Determine the (X, Y) coordinate at the center of the cell enclosing the given text.  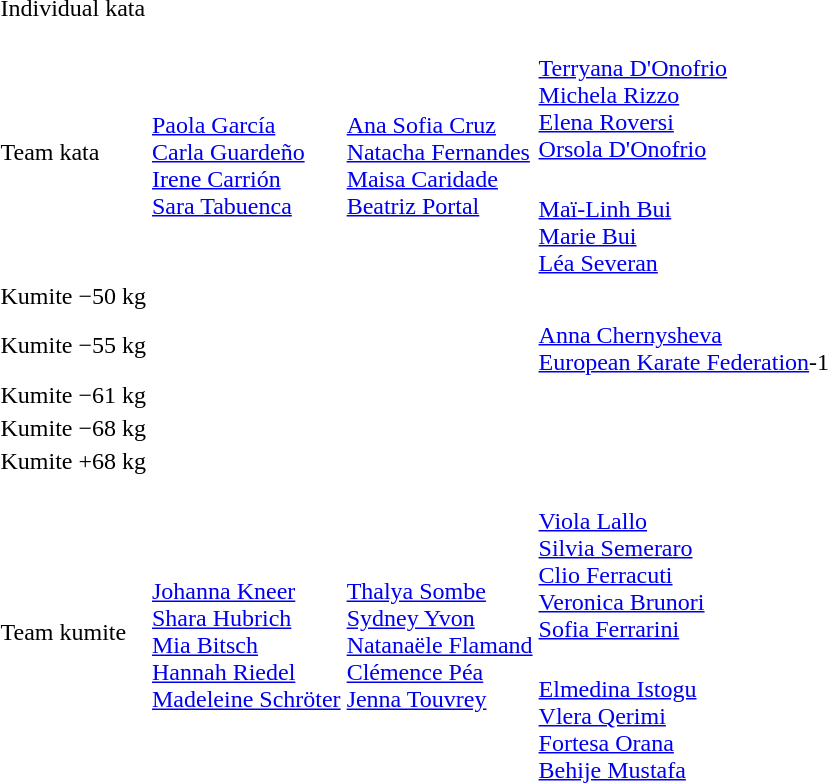
Paola GarcíaCarla GuardeñoIrene CarriónSara Tabuenca (247, 152)
Ana Sofia CruzNatacha FernandesMaisa CaridadeBeatriz Portal (440, 152)
